Return (x, y) of the center of cell containing provided text 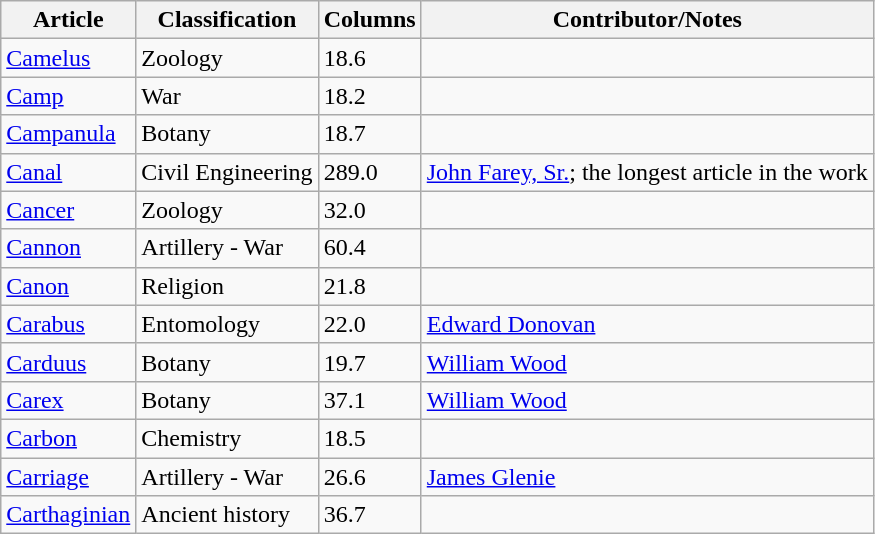
26.6 (370, 477)
Carriage (68, 477)
21.8 (370, 286)
James Glenie (647, 477)
Camelus (68, 58)
19.7 (370, 362)
18.7 (370, 134)
36.7 (370, 515)
18.6 (370, 58)
Cannon (68, 248)
Article (68, 20)
37.1 (370, 400)
John Farey, Sr.; the longest article in the work (647, 172)
Contributor/Notes (647, 20)
Chemistry (227, 438)
Camp (68, 96)
Carduus (68, 362)
Entomology (227, 324)
Columns (370, 20)
Ancient history (227, 515)
War (227, 96)
32.0 (370, 210)
Canal (68, 172)
Cancer (68, 210)
Religion (227, 286)
Carbon (68, 438)
Classification (227, 20)
Edward Donovan (647, 324)
Carabus (68, 324)
Civil Engineering (227, 172)
Carex (68, 400)
60.4 (370, 248)
Carthaginian (68, 515)
18.5 (370, 438)
Canon (68, 286)
18.2 (370, 96)
Campanula (68, 134)
289.0 (370, 172)
22.0 (370, 324)
